For the text-containing cell, return its midpoint in (X, Y) coordinate format. 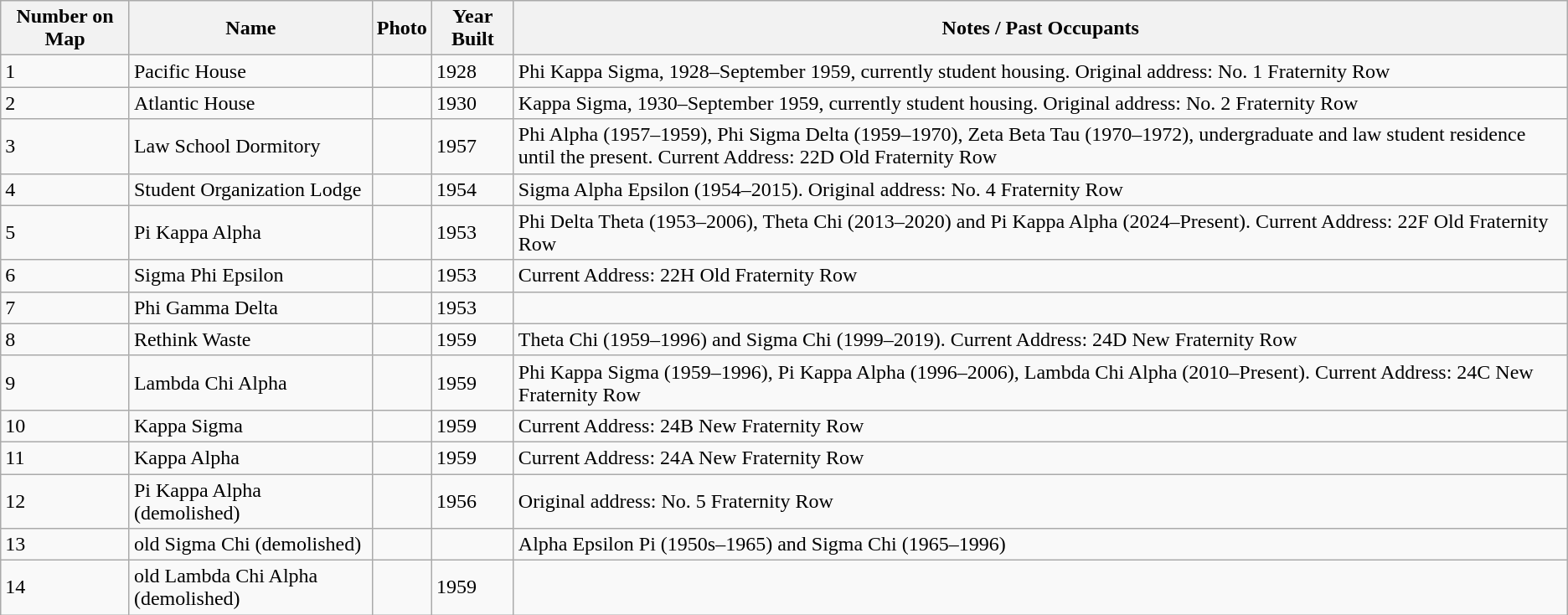
6 (65, 276)
Phi Gamma Delta (250, 307)
Year Built (472, 28)
13 (65, 545)
Lambda Chi Alpha (250, 382)
Pacific House (250, 71)
Current Address: 24B New Fraternity Row (1040, 426)
3 (65, 146)
Pi Kappa Alpha (demolished) (250, 501)
11 (65, 457)
9 (65, 382)
4 (65, 189)
1957 (472, 146)
Kappa Alpha (250, 457)
Current Address: 22H Old Fraternity Row (1040, 276)
old Lambda Chi Alpha (demolished) (250, 588)
Law School Dormitory (250, 146)
Sigma Alpha Epsilon (1954–2015). Original address: No. 4 Fraternity Row (1040, 189)
Original address: No. 5 Fraternity Row (1040, 501)
Phi Kappa Sigma, 1928–September 1959, currently student housing. Original address: No. 1 Fraternity Row (1040, 71)
old Sigma Chi (demolished) (250, 545)
1930 (472, 103)
10 (65, 426)
7 (65, 307)
Kappa Sigma (250, 426)
2 (65, 103)
12 (65, 501)
Atlantic House (250, 103)
8 (65, 339)
Current Address: 24A New Fraternity Row (1040, 457)
1928 (472, 71)
Sigma Phi Epsilon (250, 276)
Theta Chi (1959–1996) and Sigma Chi (1999–2019). Current Address: 24D New Fraternity Row (1040, 339)
Kappa Sigma, 1930–September 1959, currently student housing. Original address: No. 2 Fraternity Row (1040, 103)
Phi Kappa Sigma (1959–1996), Pi Kappa Alpha (1996–2006), Lambda Chi Alpha (2010–Present). Current Address: 24C New Fraternity Row (1040, 382)
Student Organization Lodge (250, 189)
5 (65, 233)
Phi Delta Theta (1953–2006), Theta Chi (2013–2020) and Pi Kappa Alpha (2024–Present). Current Address: 22F Old Fraternity Row (1040, 233)
Name (250, 28)
Notes / Past Occupants (1040, 28)
Pi Kappa Alpha (250, 233)
Photo (402, 28)
Alpha Epsilon Pi (1950s–1965) and Sigma Chi (1965–1996) (1040, 545)
14 (65, 588)
1956 (472, 501)
1 (65, 71)
Rethink Waste (250, 339)
Number on Map (65, 28)
1954 (472, 189)
